Output the (x, y) coordinate of the center of the cell containing the given text.  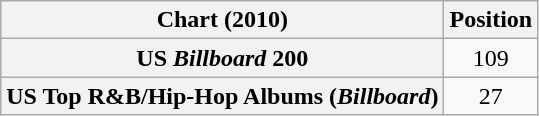
27 (491, 96)
US Billboard 200 (222, 58)
Chart (2010) (222, 20)
109 (491, 58)
US Top R&B/Hip-Hop Albums (Billboard) (222, 96)
Position (491, 20)
